Locate the cell with the specified text and output its [x, y] center coordinate. 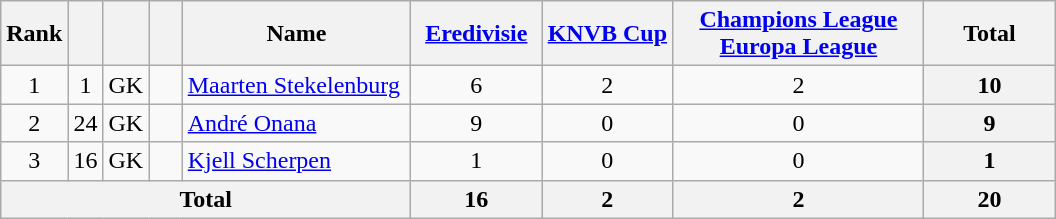
Eredivisie [476, 34]
24 [86, 123]
Champions LeagueEuropa League [798, 34]
10 [990, 85]
20 [990, 199]
KNVB Cup [608, 34]
3 [34, 161]
Rank [34, 34]
6 [476, 85]
Kjell Scherpen [296, 161]
Maarten Stekelenburg [296, 85]
Name [296, 34]
André Onana [296, 123]
